Extract the [X, Y] coordinate from the center of the cell holding the provided text.  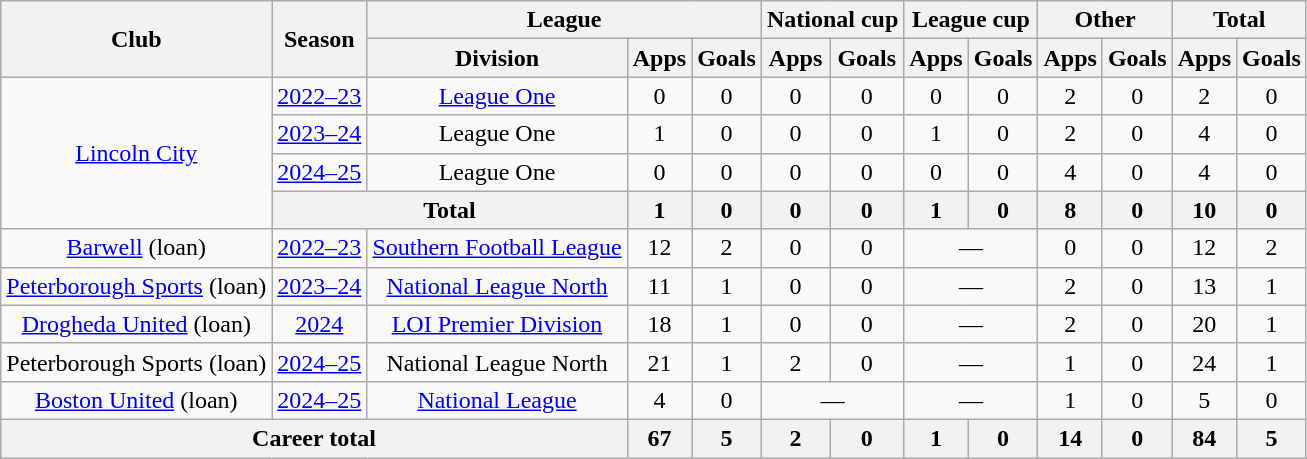
LOI Premier Division [497, 324]
Other [1105, 20]
Drogheda United (loan) [136, 324]
League [564, 20]
21 [659, 362]
13 [1204, 286]
Barwell (loan) [136, 248]
20 [1204, 324]
Season [320, 39]
84 [1204, 438]
Club [136, 39]
Lincoln City [136, 153]
Division [497, 58]
League cup [971, 20]
14 [1070, 438]
10 [1204, 210]
18 [659, 324]
24 [1204, 362]
11 [659, 286]
2024 [320, 324]
8 [1070, 210]
National cup [832, 20]
Career total [314, 438]
67 [659, 438]
Boston United (loan) [136, 400]
National League [497, 400]
Southern Football League [497, 248]
